For the text-containing cell, return its midpoint in (x, y) coordinate format. 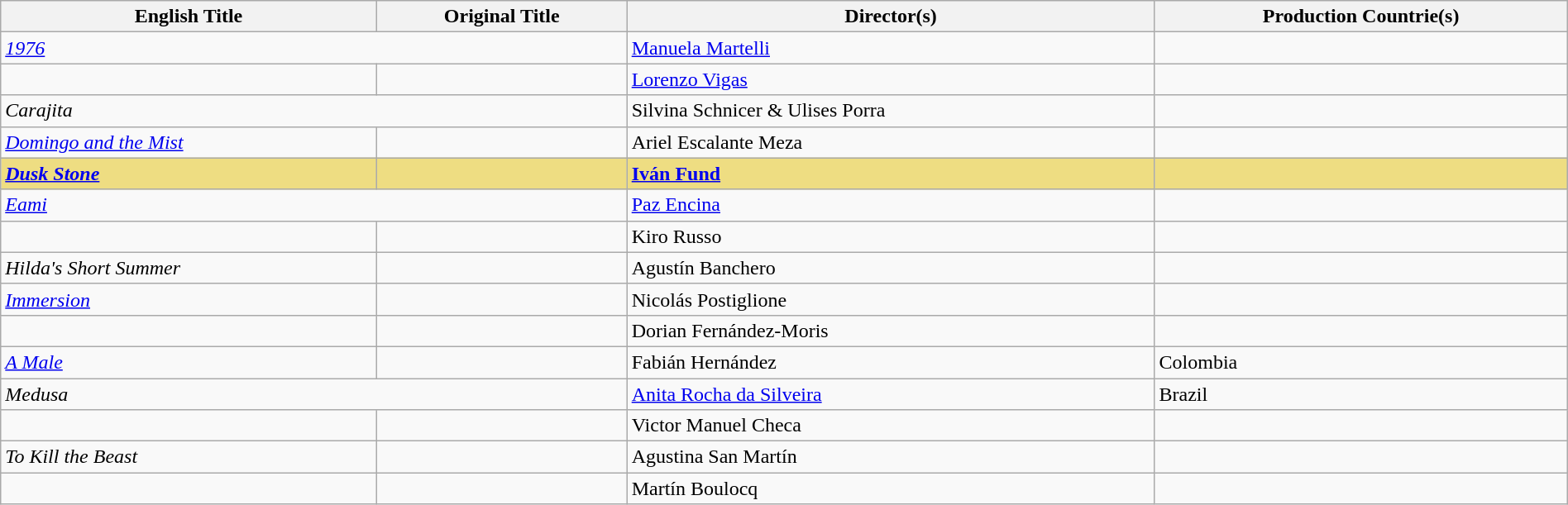
Silvina Schnicer & Ulises Porra (891, 111)
Agustín Banchero (891, 268)
Medusa (314, 394)
To Kill the Beast (189, 457)
Eami (314, 205)
Fabián Hernández (891, 362)
Production Countrie(s) (1361, 17)
Lorenzo Vigas (891, 79)
Manuela Martelli (891, 48)
Dusk Stone (189, 174)
Colombia (1361, 362)
Kiro Russo (891, 236)
Hilda's Short Summer (189, 268)
Paz Encina (891, 205)
Nicolás Postiglione (891, 299)
Dorian Fernández-Moris (891, 331)
Director(s) (891, 17)
Immersion (189, 299)
Carajita (314, 111)
Ariel Escalante Meza (891, 142)
Brazil (1361, 394)
A Male (189, 362)
Iván Fund (891, 174)
Original Title (501, 17)
Agustina San Martín (891, 457)
Martín Boulocq (891, 488)
English Title (189, 17)
Victor Manuel Checa (891, 426)
Domingo and the Mist (189, 142)
1976 (314, 48)
Anita Rocha da Silveira (891, 394)
